From the cell containing the given text, extract its center point as [x, y] coordinate. 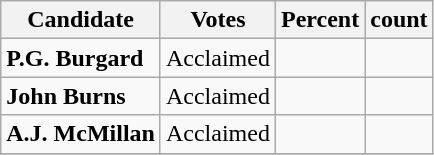
P.G. Burgard [81, 58]
A.J. McMillan [81, 134]
count [399, 20]
John Burns [81, 96]
Candidate [81, 20]
Percent [320, 20]
Votes [218, 20]
